Return the [X, Y] coordinate for the center point of the cell that contains the specified text.  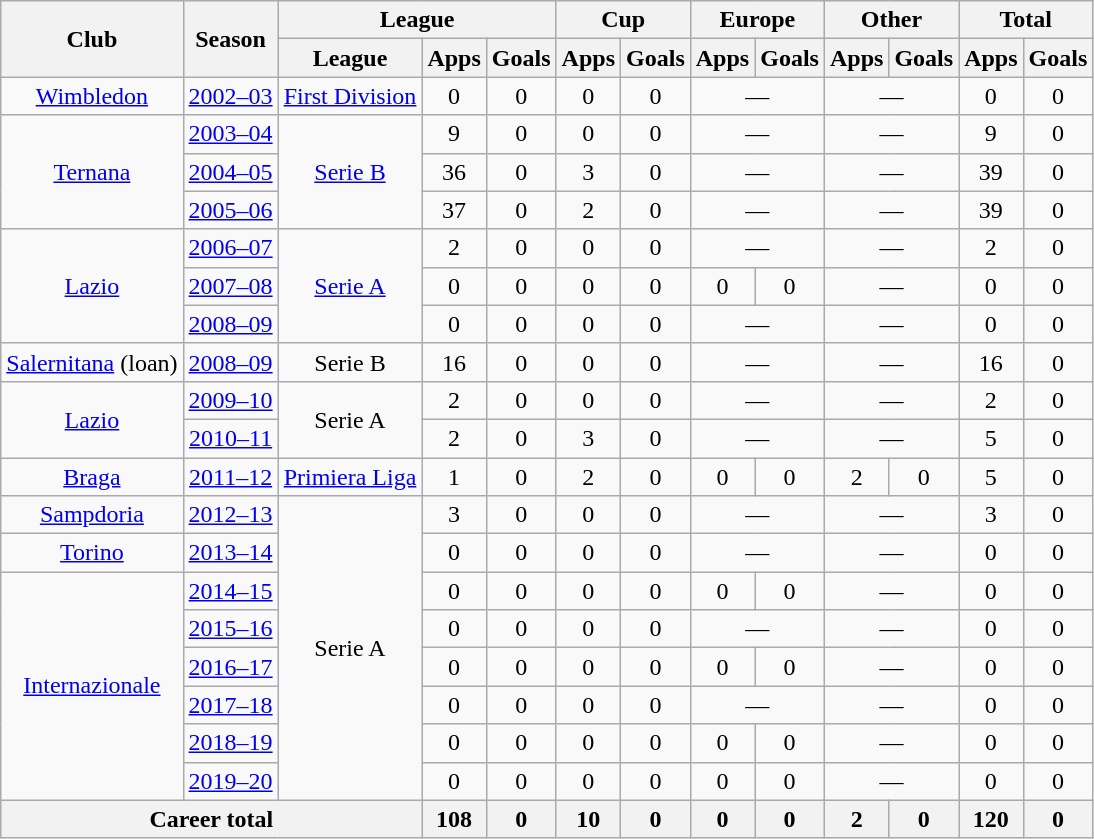
Season [230, 39]
2003–04 [230, 134]
1 [454, 477]
2012–13 [230, 515]
Career total [212, 819]
108 [454, 819]
Other [891, 20]
Club [92, 39]
37 [454, 210]
2019–20 [230, 781]
2015–16 [230, 629]
2014–15 [230, 591]
120 [991, 819]
Total [1026, 20]
Primiera Liga [350, 477]
Europe [757, 20]
2010–11 [230, 438]
Salernitana (loan) [92, 362]
Wimbledon [92, 96]
2011–12 [230, 477]
Internazionale [92, 686]
2013–14 [230, 553]
2006–07 [230, 248]
Sampdoria [92, 515]
2002–03 [230, 96]
2009–10 [230, 400]
Braga [92, 477]
36 [454, 172]
First Division [350, 96]
2005–06 [230, 210]
2016–17 [230, 667]
2007–08 [230, 286]
2017–18 [230, 705]
Torino [92, 553]
Cup [623, 20]
2018–19 [230, 743]
10 [588, 819]
2004–05 [230, 172]
Ternana [92, 172]
